Capture the cell that displays the provided text and extract its [X, Y] central coordinate. 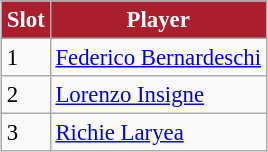
Lorenzo Insigne [158, 95]
Richie Laryea [158, 133]
Federico Bernardeschi [158, 58]
1 [26, 58]
3 [26, 133]
Player [158, 20]
2 [26, 95]
Slot [26, 20]
